For the text-containing cell, return its midpoint in [x, y] coordinate format. 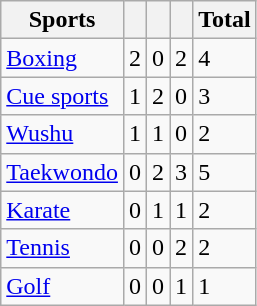
Cue sports [62, 96]
Sports [62, 20]
4 [225, 58]
Golf [62, 286]
Total [225, 20]
Boxing [62, 58]
Karate [62, 210]
Wushu [62, 134]
5 [225, 172]
Taekwondo [62, 172]
Tennis [62, 248]
